Capture the cell that displays the provided text and extract its (X, Y) central coordinate. 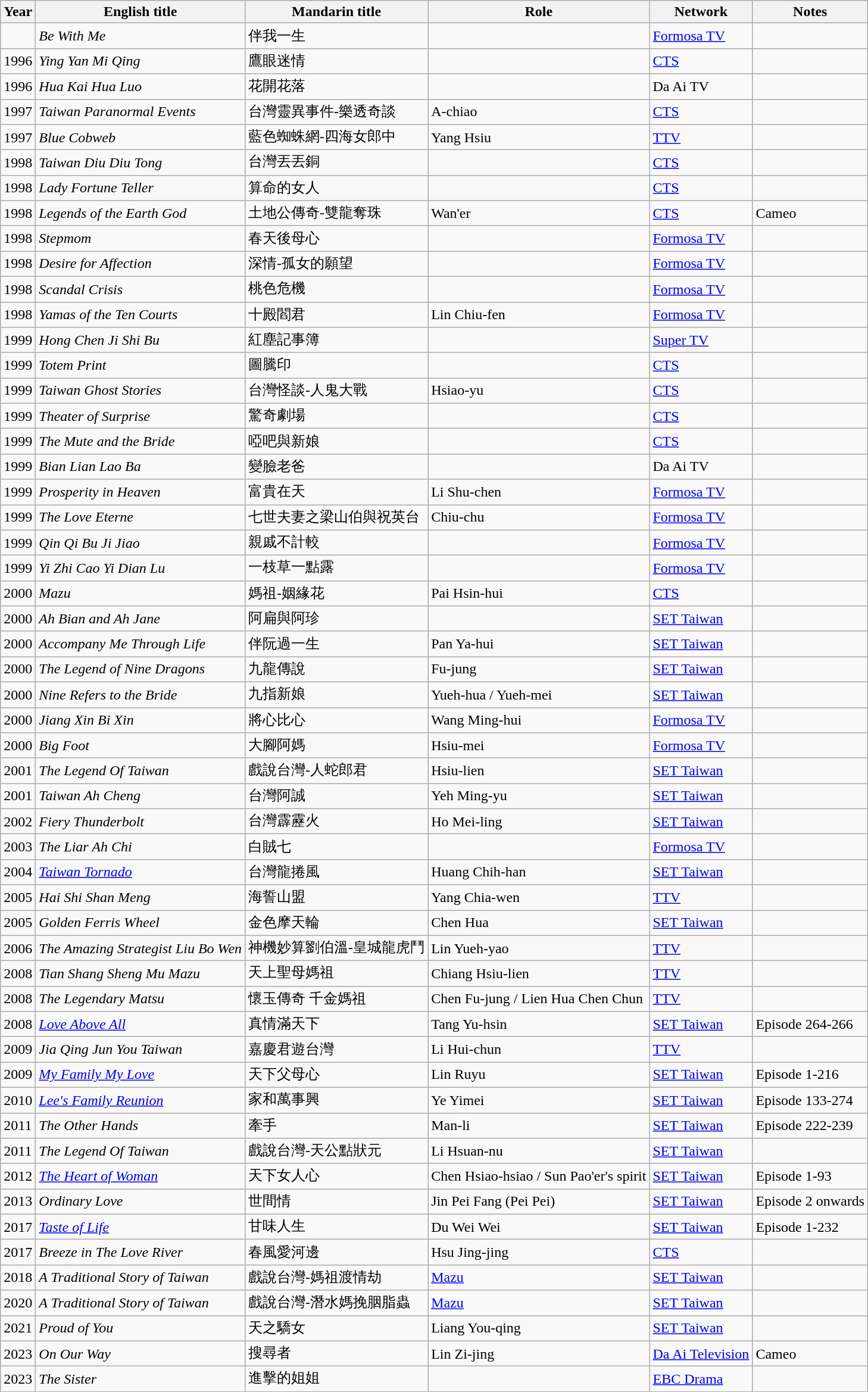
台灣霹靂火 (337, 822)
Li Hui-chun (539, 1049)
世間情 (337, 1201)
2010 (18, 1100)
Jin Pei Fang (Pei Pei) (539, 1201)
Jiang Xin Bi Xin (140, 720)
Big Foot (140, 745)
啞吧與新娘 (337, 442)
Stepmom (140, 238)
2020 (18, 1303)
Year (18, 12)
戲說台灣-人蛇郎君 (337, 770)
Li Shu-chen (539, 492)
Taste of Life (140, 1226)
Bian Lian Lao Ba (140, 467)
Desire for Affection (140, 264)
Episode 1-93 (810, 1176)
Ye Yimei (539, 1100)
Accompany Me Through Life (140, 644)
Yueh-hua / Yueh-mei (539, 694)
Hai Shi Shan Meng (140, 898)
Episode 1-216 (810, 1075)
Hua Kai Hua Luo (140, 87)
Ho Mei-ling (539, 822)
Episode 1-232 (810, 1226)
Network (701, 12)
搜尋者 (337, 1354)
甘味人生 (337, 1226)
Ordinary Love (140, 1201)
阿扁與阿珍 (337, 619)
九指新娘 (337, 694)
伴阮過一生 (337, 644)
Ah Bian and Ah Jane (140, 619)
Fu-jung (539, 669)
桃色危機 (337, 289)
Chen Hsiao-hsiao / Sun Pao'er's spirit (539, 1176)
Taiwan Diu Diu Tong (140, 163)
Chen Hua (539, 923)
算命的女人 (337, 188)
Pan Ya-hui (539, 644)
Fiery Thunderbolt (140, 822)
A-chiao (539, 112)
Love Above All (140, 1024)
The Liar Ah Chi (140, 847)
Episode 2 onwards (810, 1201)
十殿閻君 (337, 314)
Yang Chia-wen (539, 898)
海誓山盟 (337, 898)
English title (140, 12)
Wan'er (539, 213)
Hsiu-lien (539, 770)
Notes (810, 12)
Qin Qi Bu Ji Jiao (140, 543)
2002 (18, 822)
戲說台灣-媽祖渡情劫 (337, 1278)
2012 (18, 1176)
Taiwan Paranormal Events (140, 112)
Lin Chiu-fen (539, 314)
Hsiao-yu (539, 391)
春風愛河邊 (337, 1253)
七世夫妻之梁山伯與祝英台 (337, 518)
將心比心 (337, 720)
The Legendary Matsu (140, 999)
Mandarin title (337, 12)
Theater of Surprise (140, 416)
2018 (18, 1278)
Nine Refers to the Bride (140, 694)
驚奇劇場 (337, 416)
Ying Yan Mi Qing (140, 61)
Taiwan Ghost Stories (140, 391)
The Love Eterne (140, 518)
2006 (18, 948)
Yamas of the Ten Courts (140, 314)
Pai Hsin-hui (539, 593)
台灣龍捲風 (337, 872)
Episode 133-274 (810, 1100)
Yi Zhi Cao Yi Dian Lu (140, 568)
九龍傳說 (337, 669)
Prosperity in Heaven (140, 492)
伴我一生 (337, 36)
戲說台灣-天公點狀元 (337, 1151)
富貴在天 (337, 492)
Scandal Crisis (140, 289)
Proud of You (140, 1329)
2004 (18, 872)
The Mute and the Bride (140, 442)
Golden Ferris Wheel (140, 923)
Lee's Family Reunion (140, 1100)
Blue Cobweb (140, 137)
EBC Drama (701, 1379)
Wang Ming-hui (539, 720)
變臉老爸 (337, 467)
花開花落 (337, 87)
Hong Chen Ji Shi Bu (140, 341)
Chen Fu-jung / Lien Hua Chen Chun (539, 999)
Hsu Jing-jing (539, 1253)
Hsiu-mei (539, 745)
牽手 (337, 1125)
Taiwan Ah Cheng (140, 797)
天上聖母媽祖 (337, 974)
戲說台灣-潛水媽挽胭脂蟲 (337, 1303)
Yeh Ming-yu (539, 797)
Episode 222-239 (810, 1125)
Chiu-chu (539, 518)
My Family My Love (140, 1075)
Lin Zi-jing (539, 1354)
Da Ai Television (701, 1354)
白賊七 (337, 847)
Breeze in The Love River (140, 1253)
The Legend of Nine Dragons (140, 669)
真情滿天下 (337, 1024)
深情-孤女的願望 (337, 264)
The Other Hands (140, 1125)
Be With Me (140, 36)
Totem Print (140, 366)
Lin Ruyu (539, 1075)
懷玉傳奇 千金媽祖 (337, 999)
Role (539, 12)
金色摩天輪 (337, 923)
Li Hsuan-nu (539, 1151)
Yang Hsiu (539, 137)
鷹眼迷情 (337, 61)
一枝草一點露 (337, 568)
The Heart of Woman (140, 1176)
神機妙算劉伯溫-皇城龍虎鬥 (337, 948)
天之驕女 (337, 1329)
Super TV (701, 341)
Taiwan Tornado (140, 872)
Lin Yueh-yao (539, 948)
Jia Qing Jun You Taiwan (140, 1049)
媽祖-姻緣花 (337, 593)
紅塵記事簿 (337, 341)
The Amazing Strategist Liu Bo Wen (140, 948)
大腳阿媽 (337, 745)
家和萬事興 (337, 1100)
圖騰印 (337, 366)
春天後母心 (337, 238)
台灣怪談-人鬼大戰 (337, 391)
Legends of the Earth God (140, 213)
嘉慶君遊台灣 (337, 1049)
Chiang Hsiu-lien (539, 974)
Liang You-qing (539, 1329)
2021 (18, 1329)
進擊的姐姐 (337, 1379)
台灣丟丟銅 (337, 163)
Du Wei Wei (539, 1226)
Episode 264-266 (810, 1024)
天下女人心 (337, 1176)
Lady Fortune Teller (140, 188)
On Our Way (140, 1354)
Huang Chih-han (539, 872)
藍色蜘蛛網-四海女郎中 (337, 137)
土地公傳奇-雙龍奪珠 (337, 213)
2003 (18, 847)
台灣阿誠 (337, 797)
親戚不計較 (337, 543)
天下父母心 (337, 1075)
Tian Shang Sheng Mu Mazu (140, 974)
Tang Yu-hsin (539, 1024)
The Sister (140, 1379)
台灣靈異事件-樂透奇談 (337, 112)
Man-li (539, 1125)
2013 (18, 1201)
